Identify which cell holds the provided text, then report its [X, Y] central coordinate. 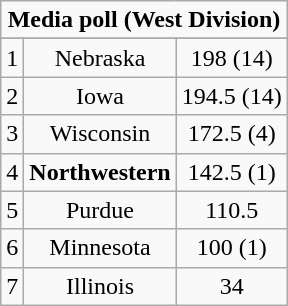
Illinois [100, 286]
5 [12, 210]
Minnesota [100, 248]
6 [12, 248]
194.5 (14) [232, 96]
Media poll (West Division) [144, 20]
Iowa [100, 96]
198 (14) [232, 58]
142.5 (1) [232, 172]
34 [232, 286]
Purdue [100, 210]
7 [12, 286]
Nebraska [100, 58]
2 [12, 96]
172.5 (4) [232, 134]
Wisconsin [100, 134]
Northwestern [100, 172]
100 (1) [232, 248]
3 [12, 134]
1 [12, 58]
110.5 [232, 210]
4 [12, 172]
